Scan for the cell matching the given text and deliver its [x, y] coordinate at center. 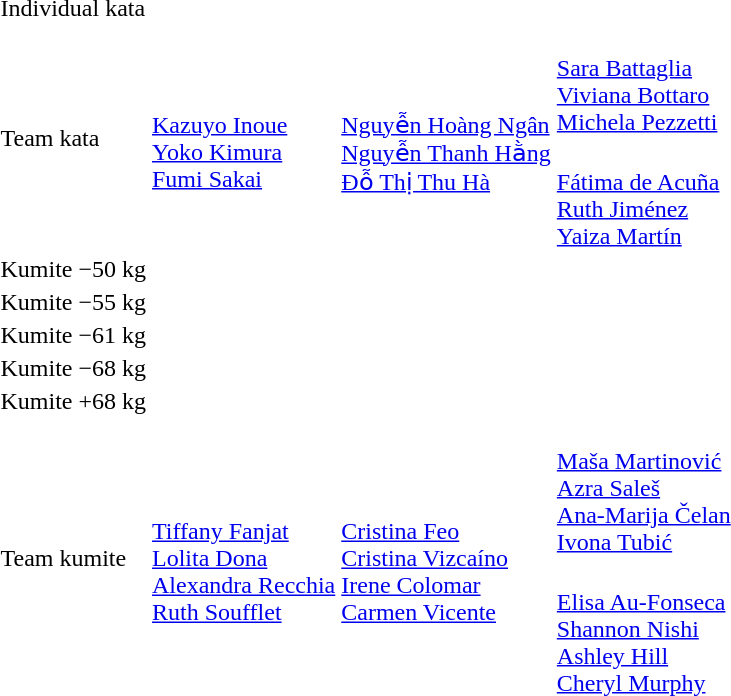
Kazuyo InoueYoko KimuraFumi Sakai [244, 138]
Nguyễn Hoàng NgânNguyễn Thanh HằngĐỗ Thị Thu Hà [446, 138]
